Scan for the cell matching the given text and deliver its [x, y] coordinate at center. 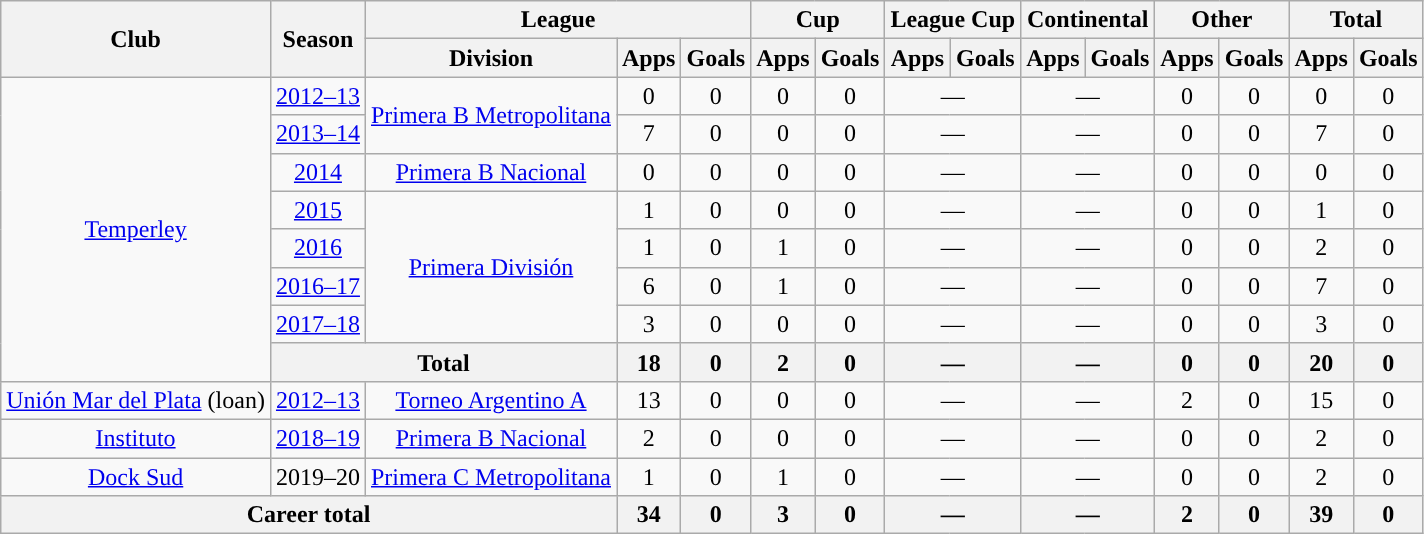
Career total [309, 515]
2018–19 [318, 438]
2019–20 [318, 477]
League Cup [953, 20]
Season [318, 39]
6 [648, 286]
Torneo Argentino A [490, 400]
Primera B Metropolitana [490, 115]
2015 [318, 210]
13 [648, 400]
Club [136, 39]
Other [1222, 20]
Dock Sud [136, 477]
Continental [1088, 20]
Unión Mar del Plata (loan) [136, 400]
2016 [318, 248]
Division [490, 58]
15 [1321, 400]
Primera C Metropolitana [490, 477]
34 [648, 515]
2017–18 [318, 324]
2014 [318, 172]
20 [1321, 362]
Instituto [136, 438]
Temperley [136, 229]
18 [648, 362]
Cup [818, 20]
39 [1321, 515]
2016–17 [318, 286]
League [558, 20]
Primera División [490, 267]
2013–14 [318, 134]
